For the text-containing cell, return its midpoint in [x, y] coordinate format. 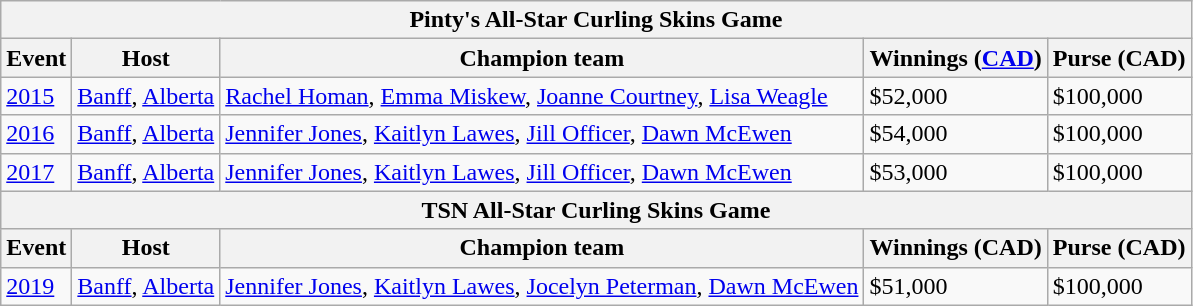
2017 [36, 172]
Rachel Homan, Emma Miskew, Joanne Courtney, Lisa Weagle [542, 96]
$54,000 [956, 134]
2016 [36, 134]
Jennifer Jones, Kaitlyn Lawes, Jocelyn Peterman, Dawn McEwen [542, 286]
$53,000 [956, 172]
Pinty's All-Star Curling Skins Game [596, 20]
2019 [36, 286]
TSN All-Star Curling Skins Game [596, 210]
$51,000 [956, 286]
2015 [36, 96]
$52,000 [956, 96]
